Output the (X, Y) coordinate of the center of the cell containing the given text.  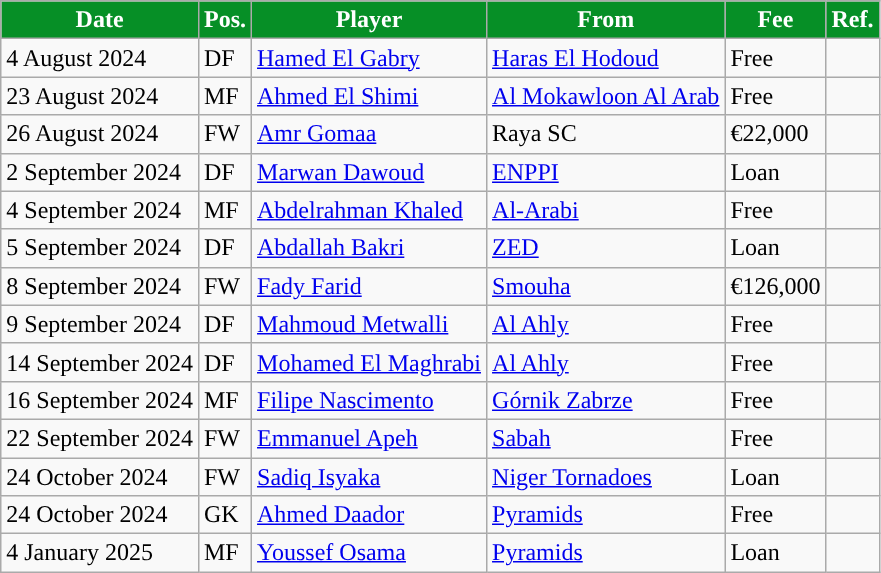
Sabah (606, 438)
Ahmed El Shimi (370, 96)
Abdelrahman Khaled (370, 210)
26 August 2024 (100, 134)
8 September 2024 (100, 286)
From (606, 20)
Raya SC (606, 134)
Emmanuel Apeh (370, 438)
Fady Farid (370, 286)
14 September 2024 (100, 362)
2 September 2024 (100, 172)
16 September 2024 (100, 400)
Mohamed El Maghrabi (370, 362)
Haras El Hodoud (606, 58)
Pos. (224, 20)
22 September 2024 (100, 438)
ENPPI (606, 172)
Youssef Osama (370, 553)
5 September 2024 (100, 248)
ZED (606, 248)
Player (370, 20)
Filipe Nascimento (370, 400)
23 August 2024 (100, 96)
Smouha (606, 286)
Ref. (852, 20)
Amr Gomaa (370, 134)
Abdallah Bakri (370, 248)
€126,000 (776, 286)
Date (100, 20)
Mahmoud Metwalli (370, 324)
4 September 2024 (100, 210)
GK (224, 515)
Niger Tornadoes (606, 477)
Górnik Zabrze (606, 400)
Al-Arabi (606, 210)
4 August 2024 (100, 58)
9 September 2024 (100, 324)
€22,000 (776, 134)
Ahmed Daador (370, 515)
Fee (776, 20)
Al Mokawloon Al Arab (606, 96)
4 January 2025 (100, 553)
Hamed El Gabry (370, 58)
Marwan Dawoud (370, 172)
Sadiq Isyaka (370, 477)
